Return the [x, y] coordinate for the center point of the cell that contains the specified text.  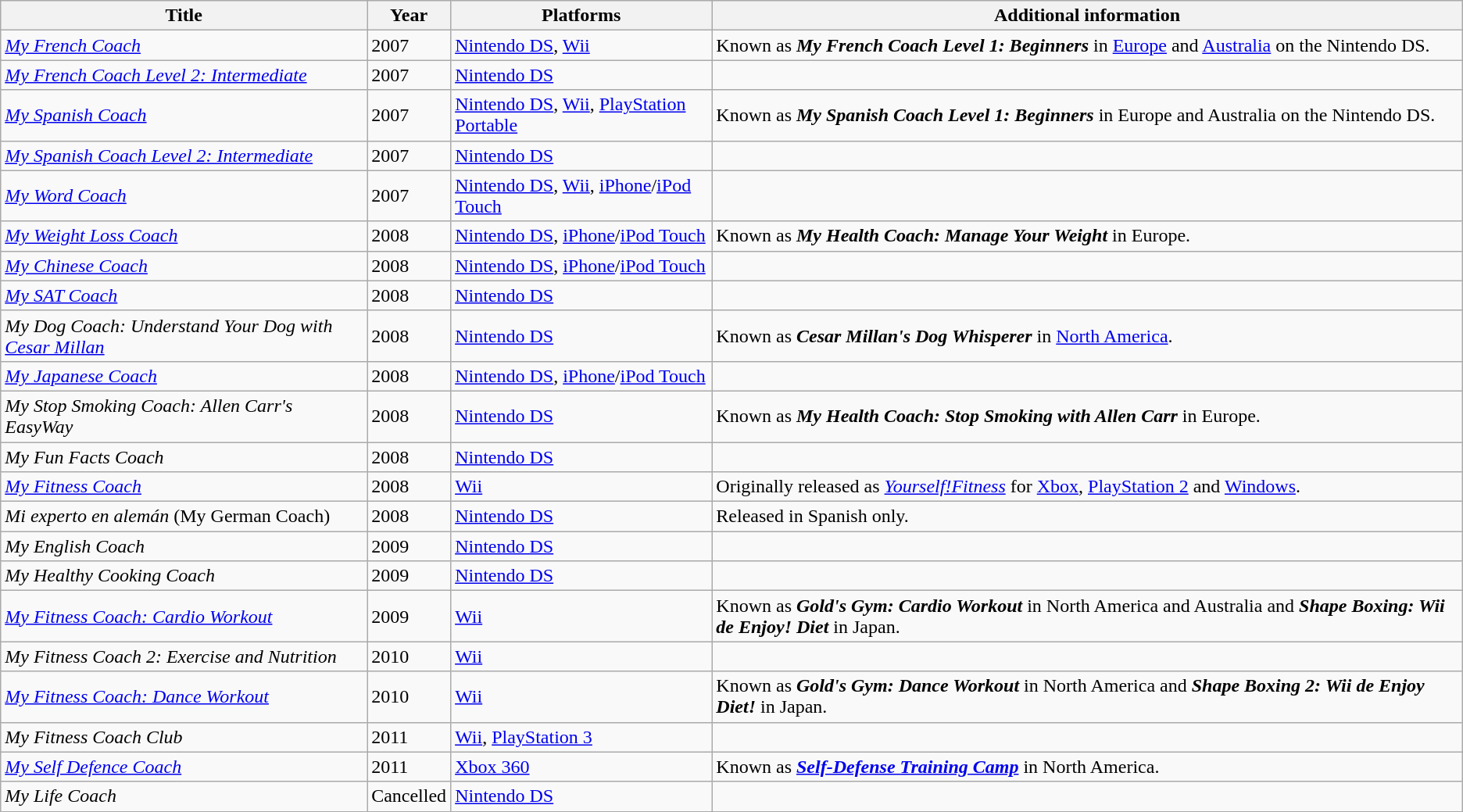
Released in Spanish only. [1087, 517]
My Fitness Coach 2: Exercise and Nutrition [184, 656]
Mi experto en alemán (My German Coach) [184, 517]
Known as My Spanish Coach Level 1: Beginners in Europe and Australia on the Nintendo DS. [1087, 116]
My Dog Coach: Understand Your Dog with Cesar Millan [184, 336]
Title [184, 16]
Wii, PlayStation 3 [581, 737]
Nintendo DS, Wii [581, 45]
Known as Self-Defense Training Camp in North America. [1087, 767]
Platforms [581, 16]
Known as My French Coach Level 1: Beginners in Europe and Australia on the Nintendo DS. [1087, 45]
Known as Gold's Gym: Dance Workout in North America and Shape Boxing 2: Wii de Enjoy Diet! in Japan. [1087, 697]
Known as My Health Coach: Manage Your Weight in Europe. [1087, 236]
Nintendo DS, Wii, iPhone/iPod Touch [581, 195]
My SAT Coach [184, 295]
Known as Gold's Gym: Cardio Workout in North America and Australia and Shape Boxing: Wii de Enjoy! Diet in Japan. [1087, 616]
Originally released as Yourself!Fitness for Xbox, PlayStation 2 and Windows. [1087, 487]
My Word Coach [184, 195]
My French Coach [184, 45]
My Spanish Coach Level 2: Intermediate [184, 156]
My Fitness Coach [184, 487]
Known as Cesar Millan's Dog Whisperer in North America. [1087, 336]
My French Coach Level 2: Intermediate [184, 75]
My Fun Facts Coach [184, 457]
Xbox 360 [581, 767]
My Japanese Coach [184, 376]
My Life Coach [184, 796]
Additional information [1087, 16]
My Weight Loss Coach [184, 236]
My Fitness Coach Club [184, 737]
My English Coach [184, 546]
My Chinese Coach [184, 266]
Year [410, 16]
My Stop Smoking Coach: Allen Carr's EasyWay [184, 416]
Known as My Health Coach: Stop Smoking with Allen Carr in Europe. [1087, 416]
My Fitness Coach: Dance Workout [184, 697]
My Fitness Coach: Cardio Workout [184, 616]
My Self Defence Coach [184, 767]
My Spanish Coach [184, 116]
Nintendo DS, Wii, PlayStation Portable [581, 116]
Cancelled [410, 796]
My Healthy Cooking Coach [184, 576]
